Scan for the cell matching the given text and deliver its [x, y] coordinate at center. 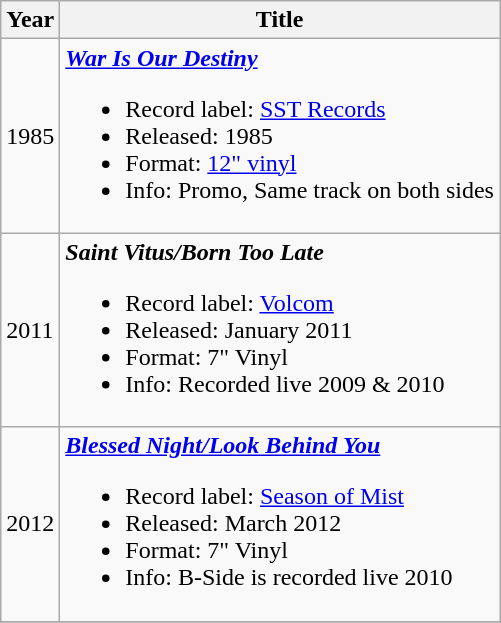
Saint Vitus/Born Too LateRecord label: VolcomReleased: January 2011Format: 7" VinylInfo: Recorded live 2009 & 2010 [280, 330]
Year [30, 20]
Blessed Night/Look Behind YouRecord label: Season of MistReleased: March 2012Format: 7" VinylInfo: B-Side is recorded live 2010 [280, 524]
2012 [30, 524]
2011 [30, 330]
1985 [30, 136]
War Is Our DestinyRecord label: SST RecordsReleased: 1985Format: 12" vinylInfo: Promo, Same track on both sides [280, 136]
Title [280, 20]
